Return the (X, Y) coordinate for the center point of the cell that contains the specified text.  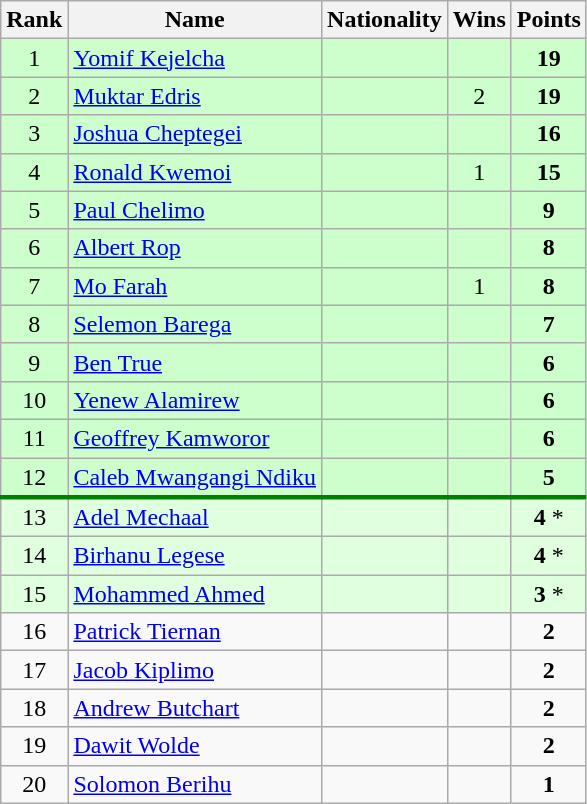
11 (34, 438)
Geoffrey Kamworor (195, 438)
Patrick Tiernan (195, 632)
Muktar Edris (195, 96)
Birhanu Legese (195, 556)
Solomon Berihu (195, 784)
20 (34, 784)
Name (195, 20)
14 (34, 556)
4 (34, 172)
Mohammed Ahmed (195, 594)
Rank (34, 20)
Selemon Barega (195, 324)
Yenew Alamirew (195, 400)
Paul Chelimo (195, 210)
Albert Rop (195, 248)
Points (548, 20)
10 (34, 400)
12 (34, 478)
18 (34, 708)
Caleb Mwangangi Ndiku (195, 478)
Jacob Kiplimo (195, 670)
Ben True (195, 362)
Yomif Kejelcha (195, 58)
Adel Mechaal (195, 517)
Joshua Cheptegei (195, 134)
Mo Farah (195, 286)
3 (34, 134)
Nationality (385, 20)
Dawit Wolde (195, 746)
Andrew Butchart (195, 708)
Wins (479, 20)
3 * (548, 594)
Ronald Kwemoi (195, 172)
17 (34, 670)
13 (34, 517)
